Scan for the cell matching the given text and deliver its (x, y) coordinate at center. 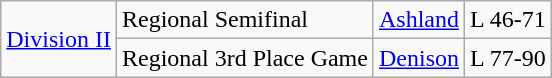
Regional Semifinal (244, 20)
Ashland (418, 20)
Division II (59, 39)
Denison (418, 58)
Regional 3rd Place Game (244, 58)
L 77-90 (508, 58)
L 46-71 (508, 20)
